Detect which cell encompasses the target text, then output its [x, y] center coordinate. 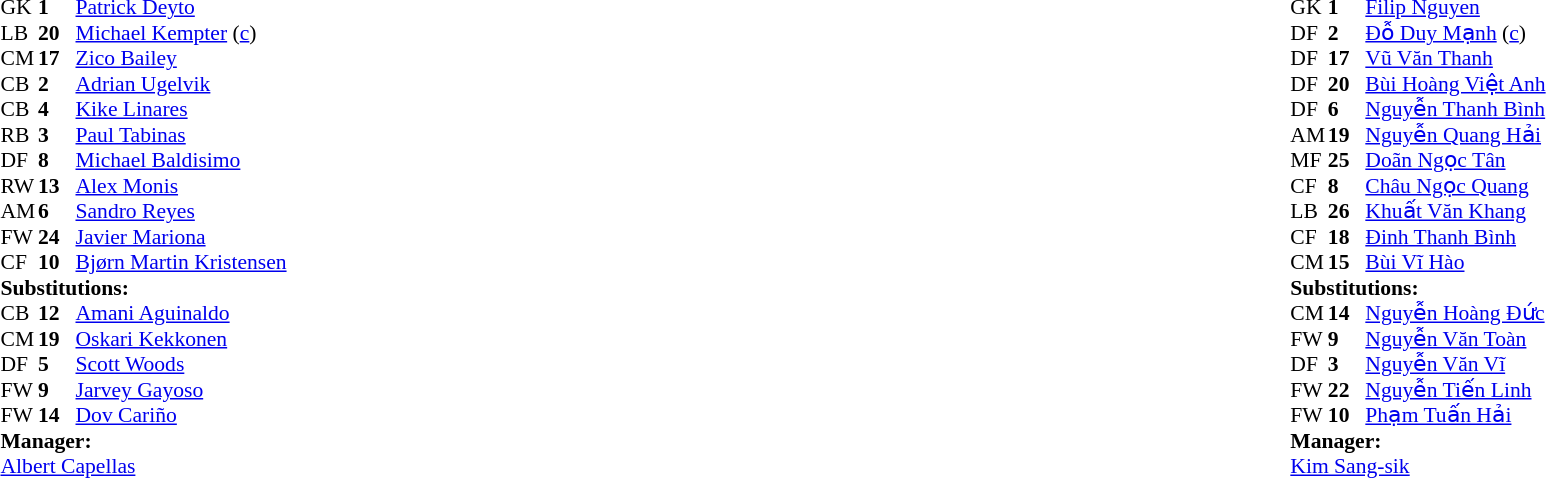
Đỗ Duy Mạnh (c) [1455, 33]
Nguyễn Văn Toàn [1455, 339]
Bjørn Martin Kristensen [182, 263]
Nguyễn Hoàng Đức [1455, 313]
Vũ Văn Thanh [1455, 59]
RW [19, 186]
Kike Linares [182, 109]
22 [1347, 390]
26 [1347, 211]
12 [57, 313]
Nguyễn Văn Vĩ [1455, 365]
RB [19, 135]
MF [1309, 161]
13 [57, 186]
5 [57, 365]
Bùi Hoàng Việt Anh [1455, 84]
Zico Bailey [182, 59]
15 [1347, 263]
Đinh Thanh Bình [1455, 237]
Bùi Vĩ Hào [1455, 263]
Châu Ngọc Quang [1455, 186]
Javier Mariona [182, 237]
Nguyễn Thanh Bình [1455, 109]
Paul Tabinas [182, 135]
25 [1347, 161]
Michael Kempter (c) [182, 33]
Alex Monis [182, 186]
Phạm Tuấn Hải [1455, 415]
Doãn Ngọc Tân [1455, 161]
Khuất Văn Khang [1455, 211]
18 [1347, 237]
Amani Aguinaldo [182, 313]
Nguyễn Quang Hải [1455, 135]
Dov Cariño [182, 415]
Sandro Reyes [182, 211]
Nguyễn Tiến Linh [1455, 390]
Oskari Kekkonen [182, 339]
4 [57, 109]
Michael Baldisimo [182, 161]
24 [57, 237]
Scott Woods [182, 365]
Adrian Ugelvik [182, 84]
Jarvey Gayoso [182, 390]
